For the text-containing cell, return its midpoint in [X, Y] coordinate format. 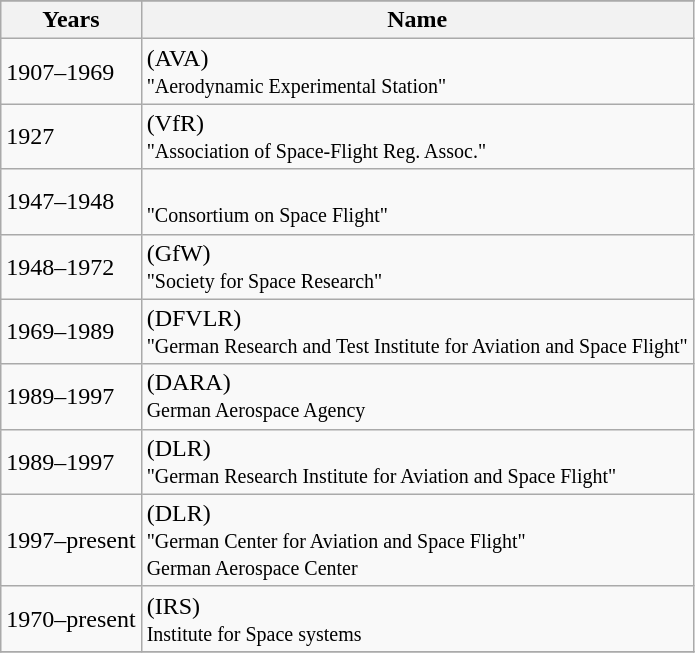
1969–1989 [71, 332]
(DLR) "German Research Institute for Aviation and Space Flight" [417, 462]
(AVA) "Aerodynamic Experimental Station" [417, 72]
(IRS) Institute for Space systems [417, 618]
1997–present [71, 540]
1947–1948 [71, 202]
(DFVLR) "German Research and Test Institute for Aviation and Space Flight" [417, 332]
Name [417, 20]
(DLR) "German Center for Aviation and Space Flight" German Aerospace Center [417, 540]
1907–1969 [71, 72]
1948–1972 [71, 266]
1970–present [71, 618]
(GfW) "Society for Space Research" [417, 266]
1927 [71, 136]
(VfR) "Association of Space-Flight Reg. Assoc." [417, 136]
"Consortium on Space Flight" [417, 202]
Years [71, 20]
(DARA) German Aerospace Agency [417, 396]
